Return the [X, Y] coordinate for the center point of the cell that contains the specified text.  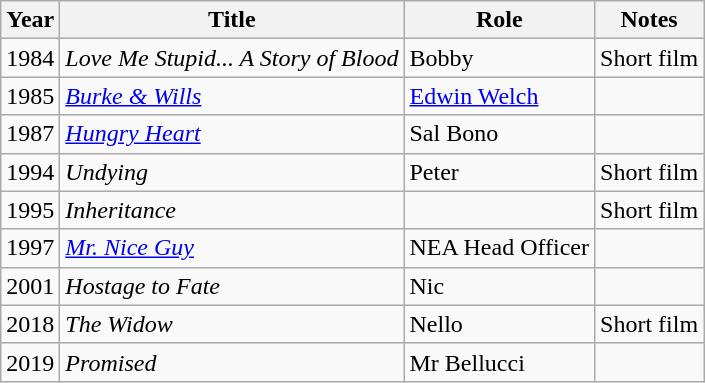
Love Me Stupid... A Story of Blood [232, 58]
Peter [500, 172]
Nello [500, 324]
1987 [30, 134]
Notes [650, 20]
Hostage to Fate [232, 286]
Burke & Wills [232, 96]
Nic [500, 286]
Hungry Heart [232, 134]
Edwin Welch [500, 96]
Undying [232, 172]
NEA Head Officer [500, 248]
1995 [30, 210]
Year [30, 20]
1984 [30, 58]
Mr. Nice Guy [232, 248]
Role [500, 20]
Bobby [500, 58]
The Widow [232, 324]
2018 [30, 324]
Promised [232, 362]
Inheritance [232, 210]
2001 [30, 286]
Sal Bono [500, 134]
Title [232, 20]
1985 [30, 96]
Mr Bellucci [500, 362]
2019 [30, 362]
1997 [30, 248]
1994 [30, 172]
